Find where the given text appears and provide that cell's center as (X, Y) coordinate. 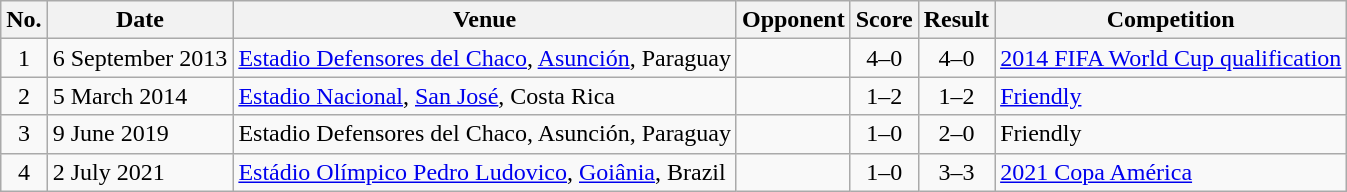
Score (884, 20)
Estadio Nacional, San José, Costa Rica (485, 96)
2–0 (956, 134)
No. (24, 20)
Opponent (793, 20)
2 (24, 96)
1 (24, 58)
Competition (1171, 20)
5 March 2014 (140, 96)
3–3 (956, 172)
3 (24, 134)
Date (140, 20)
2021 Copa América (1171, 172)
Estádio Olímpico Pedro Ludovico, Goiânia, Brazil (485, 172)
9 June 2019 (140, 134)
Venue (485, 20)
4 (24, 172)
6 September 2013 (140, 58)
Result (956, 20)
2 July 2021 (140, 172)
2014 FIFA World Cup qualification (1171, 58)
